Search for the cell housing the specified text and yield its [X, Y] center coordinate. 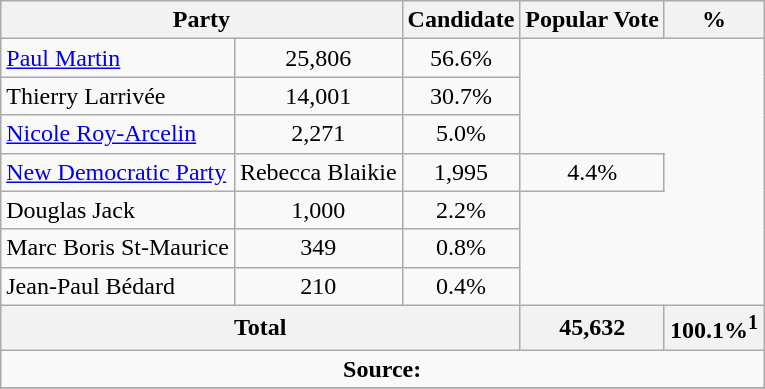
25,806 [318, 58]
1,000 [318, 210]
Rebecca Blaikie [318, 172]
% [714, 20]
Thierry Larrivée [118, 96]
349 [318, 248]
4.4% [592, 172]
Nicole Roy-Arcelin [118, 134]
1,995 [461, 172]
56.6% [461, 58]
Popular Vote [592, 20]
30.7% [461, 96]
Party [202, 20]
5.0% [461, 134]
14,001 [318, 96]
Paul Martin [118, 58]
Jean-Paul Bédard [118, 286]
Source: [382, 369]
Douglas Jack [118, 210]
0.8% [461, 248]
Total [260, 328]
New Democratic Party [118, 172]
2.2% [461, 210]
210 [318, 286]
0.4% [461, 286]
Marc Boris St-Maurice [118, 248]
45,632 [592, 328]
Candidate [461, 20]
2,271 [318, 134]
100.1%1 [714, 328]
